Find where the given text appears and provide that cell's center as [X, Y] coordinate. 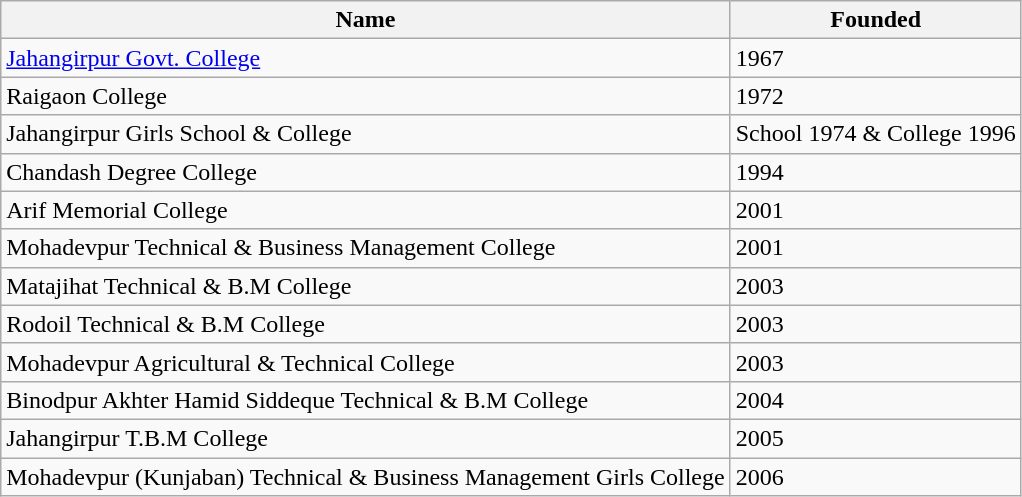
Mohadevpur Technical & Business Management College [366, 248]
Jahangirpur Govt. College [366, 58]
1994 [876, 172]
2005 [876, 438]
1972 [876, 96]
Raigaon College [366, 96]
Rodoil Technical & B.M College [366, 324]
Name [366, 20]
Arif Memorial College [366, 210]
Mohadevpur Agricultural & Technical College [366, 362]
2006 [876, 477]
Jahangirpur T.B.M College [366, 438]
Binodpur Akhter Hamid Siddeque Technical & B.M College [366, 400]
Chandash Degree College [366, 172]
Mohadevpur (Kunjaban) Technical & Business Management Girls College [366, 477]
Founded [876, 20]
1967 [876, 58]
School 1974 & College 1996 [876, 134]
2004 [876, 400]
Jahangirpur Girls School & College [366, 134]
Matajihat Technical & B.M College [366, 286]
